Output the [x, y] coordinate of the center of the cell containing the given text.  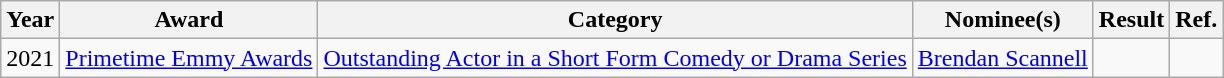
Nominee(s) [1002, 20]
Award [189, 20]
Result [1131, 20]
Year [30, 20]
Ref. [1196, 20]
Outstanding Actor in a Short Form Comedy or Drama Series [615, 58]
2021 [30, 58]
Category [615, 20]
Brendan Scannell [1002, 58]
Primetime Emmy Awards [189, 58]
